Find where the given text appears and provide that cell's center as (X, Y) coordinate. 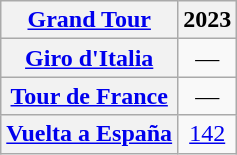
Grand Tour (90, 20)
2023 (208, 20)
142 (208, 134)
Vuelta a España (90, 134)
Tour de France (90, 96)
Giro d'Italia (90, 58)
